Identify which cell holds the provided text, then report its [x, y] central coordinate. 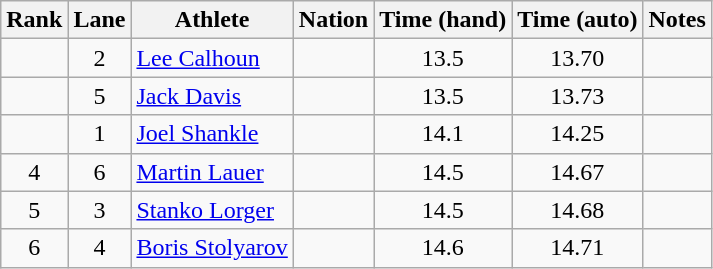
14.68 [578, 210]
Joel Shankle [212, 134]
3 [100, 210]
Jack Davis [212, 96]
Time (auto) [578, 20]
14.67 [578, 172]
14.6 [443, 248]
13.70 [578, 58]
Martin Lauer [212, 172]
Time (hand) [443, 20]
2 [100, 58]
14.25 [578, 134]
14.1 [443, 134]
14.71 [578, 248]
Stanko Lorger [212, 210]
Nation [333, 20]
Rank [34, 20]
Boris Stolyarov [212, 248]
1 [100, 134]
Lee Calhoun [212, 58]
Athlete [212, 20]
Notes [677, 20]
13.73 [578, 96]
Lane [100, 20]
